Output the [X, Y] coordinate of the center of the cell containing the given text.  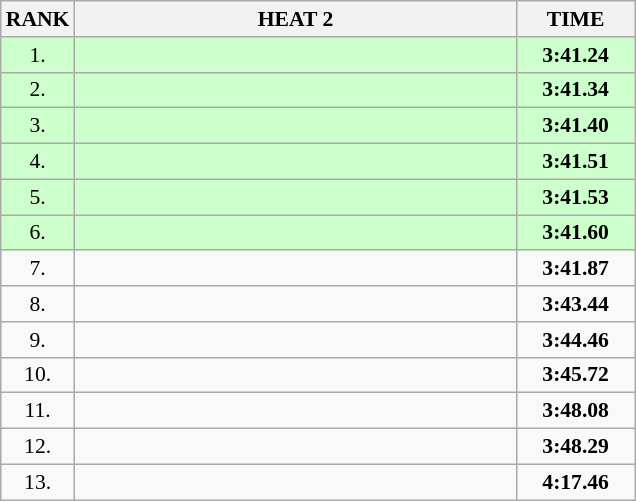
13. [38, 482]
3:44.46 [576, 340]
3. [38, 126]
3:43.44 [576, 304]
3:41.60 [576, 233]
3:41.34 [576, 90]
5. [38, 197]
3:41.40 [576, 126]
11. [38, 411]
TIME [576, 19]
6. [38, 233]
9. [38, 340]
3:41.53 [576, 197]
7. [38, 269]
12. [38, 447]
3:41.87 [576, 269]
3:48.08 [576, 411]
3:41.24 [576, 55]
3:41.51 [576, 162]
2. [38, 90]
1. [38, 55]
3:48.29 [576, 447]
RANK [38, 19]
3:45.72 [576, 375]
8. [38, 304]
4. [38, 162]
HEAT 2 [295, 19]
10. [38, 375]
4:17.46 [576, 482]
